Extract the (x, y) coordinate from the center of the cell holding the provided text.  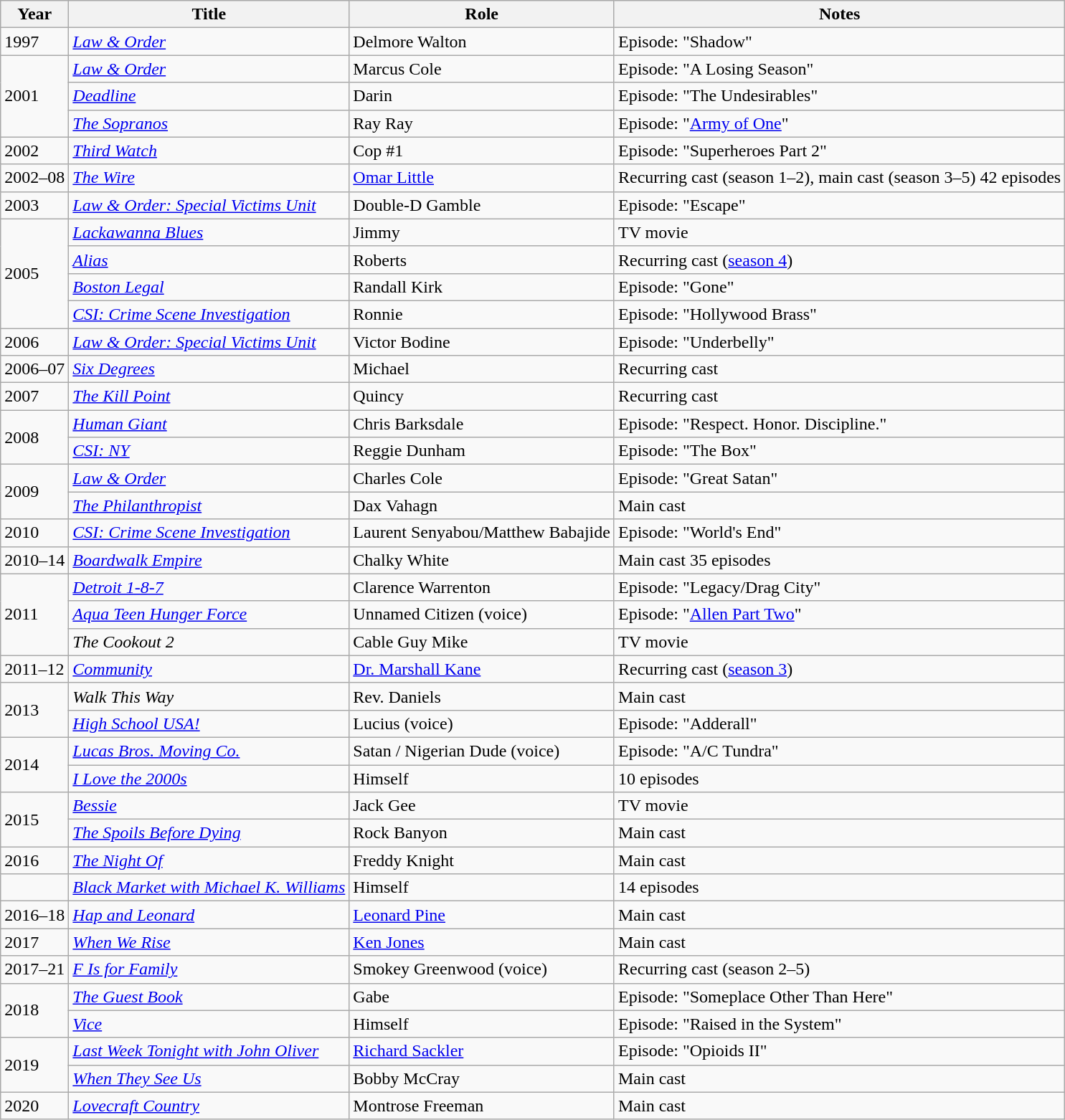
2008 (34, 437)
Richard Sackler (482, 1051)
Recurring cast (season 1–2), main cast (season 3–5) 42 episodes (839, 178)
F Is for Family (209, 969)
2011–12 (34, 669)
Delmore Walton (482, 42)
Episode: "Respect. Honor. Discipline." (839, 424)
Alias (209, 260)
Episode: "Gone" (839, 287)
Unnamed Citizen (voice) (482, 614)
Black Market with Michael K. Williams (209, 888)
Episode: "The Box" (839, 451)
Ray Ray (482, 123)
Dax Vahagn (482, 506)
Chalky White (482, 560)
Last Week Tonight with John Oliver (209, 1051)
2013 (34, 710)
Walk This Way (209, 696)
Episode: "Army of One" (839, 123)
Jack Gee (482, 806)
The Spoils Before Dying (209, 833)
The Wire (209, 178)
Leonard Pine (482, 915)
Deadline (209, 96)
2010–14 (34, 560)
Boardwalk Empire (209, 560)
Six Degrees (209, 369)
2015 (34, 820)
2005 (34, 273)
Bessie (209, 806)
Jimmy (482, 232)
2018 (34, 1010)
Bobby McCray (482, 1078)
Ronnie (482, 314)
Gabe (482, 997)
Chris Barksdale (482, 424)
Cop #1 (482, 151)
Victor Bodine (482, 342)
Episode: "Great Satan" (839, 478)
Omar Little (482, 178)
Reggie Dunham (482, 451)
Michael (482, 369)
Episode: "Raised in the System" (839, 1024)
Lackawanna Blues (209, 232)
Recurring cast (season 2–5) (839, 969)
Episode: "Superheroes Part 2" (839, 151)
Lovecraft Country (209, 1106)
Main cast 35 episodes (839, 560)
Title (209, 14)
2017 (34, 942)
Quincy (482, 397)
When We Rise (209, 942)
Freddy Knight (482, 860)
Laurent Senyabou/Matthew Babajide (482, 533)
Episode: "Legacy/Drag City" (839, 587)
2016 (34, 860)
High School USA! (209, 723)
When They See Us (209, 1078)
Charles Cole (482, 478)
Montrose Freeman (482, 1106)
Boston Legal (209, 287)
Hap and Leonard (209, 915)
Satan / Nigerian Dude (voice) (482, 751)
The Guest Book (209, 997)
Aqua Teen Hunger Force (209, 614)
2010 (34, 533)
Double-D Gamble (482, 205)
Episode: "Shadow" (839, 42)
Lucius (voice) (482, 723)
Smokey Greenwood (voice) (482, 969)
2006–07 (34, 369)
The Night Of (209, 860)
Episode: "A/C Tundra" (839, 751)
Notes (839, 14)
Episode: "Someplace Other Than Here" (839, 997)
Episode: "Opioids II" (839, 1051)
Recurring cast (season 4) (839, 260)
The Philanthropist (209, 506)
2009 (34, 492)
2020 (34, 1106)
10 episodes (839, 778)
Episode: "Hollywood Brass" (839, 314)
2014 (34, 764)
2003 (34, 205)
Human Giant (209, 424)
The Kill Point (209, 397)
CSI: NY (209, 451)
Episode: "A Losing Season" (839, 69)
Vice (209, 1024)
Cable Guy Mike (482, 642)
Ken Jones (482, 942)
Episode: "Escape" (839, 205)
2017–21 (34, 969)
Roberts (482, 260)
2019 (34, 1065)
Episode: "World's End" (839, 533)
Role (482, 14)
2007 (34, 397)
Rock Banyon (482, 833)
Rev. Daniels (482, 696)
Episode: "Underbelly" (839, 342)
14 episodes (839, 888)
Episode: "The Undesirables" (839, 96)
The Cookout 2 (209, 642)
Episode: "Adderall" (839, 723)
2001 (34, 96)
1997 (34, 42)
2006 (34, 342)
Marcus Cole (482, 69)
I Love the 2000s (209, 778)
Randall Kirk (482, 287)
Lucas Bros. Moving Co. (209, 751)
Darin (482, 96)
Dr. Marshall Kane (482, 669)
Detroit 1-8-7 (209, 587)
The Sopranos (209, 123)
Recurring cast (season 3) (839, 669)
Third Watch (209, 151)
Episode: "Allen Part Two" (839, 614)
Year (34, 14)
Clarence Warrenton (482, 587)
2011 (34, 614)
2016–18 (34, 915)
2002–08 (34, 178)
Community (209, 669)
2002 (34, 151)
